Extract the [X, Y] coordinate from the center of the cell holding the provided text.  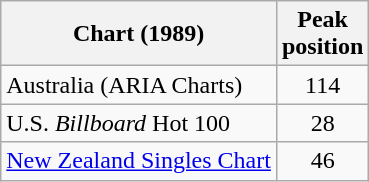
Peakposition [322, 34]
Australia (ARIA Charts) [139, 85]
New Zealand Singles Chart [139, 161]
114 [322, 85]
28 [322, 123]
Chart (1989) [139, 34]
46 [322, 161]
U.S. Billboard Hot 100 [139, 123]
